Output the (X, Y) coordinate of the center of the cell containing the given text.  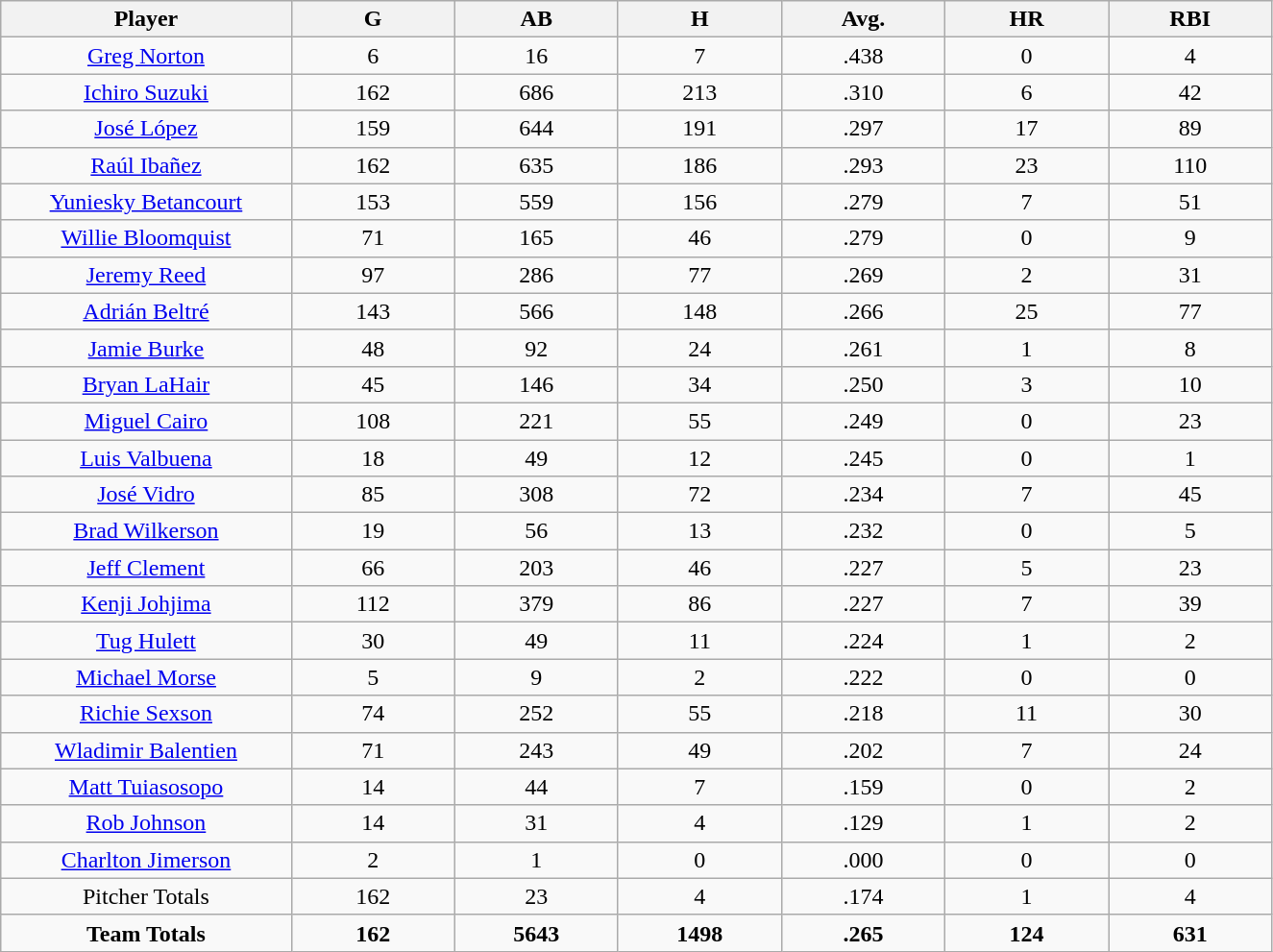
566 (536, 311)
165 (536, 238)
48 (373, 348)
156 (699, 202)
Bryan LaHair (146, 384)
110 (1190, 165)
Jamie Burke (146, 348)
143 (373, 311)
Tug Hulett (146, 641)
.218 (863, 714)
17 (1027, 129)
.250 (863, 384)
Ichiro Suzuki (146, 92)
12 (699, 458)
44 (536, 787)
Richie Sexson (146, 714)
243 (536, 750)
286 (536, 275)
.224 (863, 641)
Charlton Jimerson (146, 860)
85 (373, 495)
159 (373, 129)
16 (536, 56)
.245 (863, 458)
19 (373, 531)
39 (1190, 604)
559 (536, 202)
3 (1027, 384)
Wladimir Balentien (146, 750)
Greg Norton (146, 56)
308 (536, 495)
379 (536, 604)
146 (536, 384)
153 (373, 202)
.297 (863, 129)
Matt Tuiasosopo (146, 787)
10 (1190, 384)
8 (1190, 348)
Willie Bloomquist (146, 238)
.174 (863, 896)
Pitcher Totals (146, 896)
.249 (863, 421)
186 (699, 165)
112 (373, 604)
13 (699, 531)
Player (146, 19)
Michael Morse (146, 677)
HR (1027, 19)
.232 (863, 531)
203 (536, 568)
José Vidro (146, 495)
686 (536, 92)
Brad Wilkerson (146, 531)
.438 (863, 56)
.261 (863, 348)
.129 (863, 823)
Luis Valbuena (146, 458)
Adrián Beltré (146, 311)
Kenji Johjima (146, 604)
89 (1190, 129)
644 (536, 129)
Miguel Cairo (146, 421)
124 (1027, 933)
51 (1190, 202)
Jeff Clement (146, 568)
.265 (863, 933)
.269 (863, 275)
18 (373, 458)
1498 (699, 933)
.000 (863, 860)
.159 (863, 787)
.310 (863, 92)
191 (699, 129)
5643 (536, 933)
635 (536, 165)
25 (1027, 311)
631 (1190, 933)
Raúl Ibañez (146, 165)
148 (699, 311)
42 (1190, 92)
.202 (863, 750)
Rob Johnson (146, 823)
108 (373, 421)
.266 (863, 311)
H (699, 19)
José López (146, 129)
Jeremy Reed (146, 275)
56 (536, 531)
252 (536, 714)
.234 (863, 495)
97 (373, 275)
213 (699, 92)
Avg. (863, 19)
RBI (1190, 19)
72 (699, 495)
.222 (863, 677)
221 (536, 421)
74 (373, 714)
92 (536, 348)
.293 (863, 165)
86 (699, 604)
Team Totals (146, 933)
Yuniesky Betancourt (146, 202)
G (373, 19)
AB (536, 19)
34 (699, 384)
66 (373, 568)
